Scan for the cell matching the given text and deliver its (X, Y) coordinate at center. 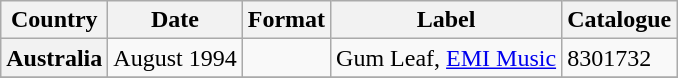
Gum Leaf, EMI Music (446, 58)
Label (446, 20)
Australia (54, 58)
Country (54, 20)
Format (286, 20)
Date (175, 20)
August 1994 (175, 58)
Catalogue (620, 20)
8301732 (620, 58)
